For the text-containing cell, return its midpoint in [X, Y] coordinate format. 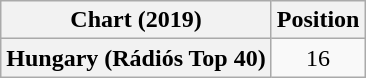
Position [318, 20]
Chart (2019) [136, 20]
16 [318, 58]
Hungary (Rádiós Top 40) [136, 58]
